Identify which cell holds the provided text, then report its (X, Y) central coordinate. 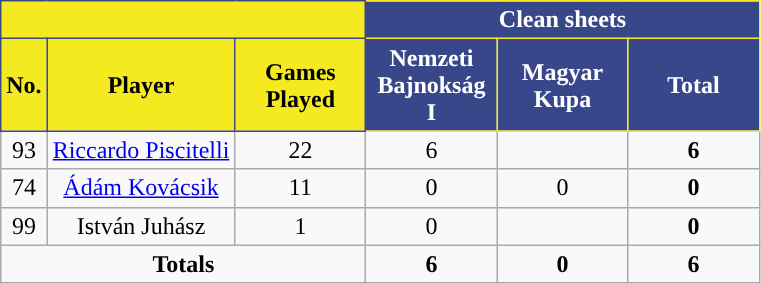
Player (141, 85)
11 (300, 188)
István Juhász (141, 226)
Total (694, 85)
Ádám Kovácsik (141, 188)
Riccardo Piscitelli (141, 150)
74 (24, 188)
Magyar Kupa (562, 85)
22 (300, 150)
No. (24, 85)
Totals (184, 264)
Clean sheets (562, 20)
1 (300, 226)
93 (24, 150)
Nemzeti Bajnokság I (432, 85)
99 (24, 226)
Games Played (300, 85)
